Identify which cell holds the provided text, then report its [x, y] central coordinate. 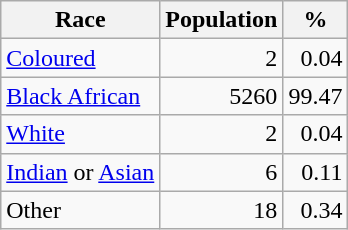
18 [222, 210]
Indian or Asian [80, 172]
Coloured [80, 58]
Population [222, 20]
5260 [222, 96]
Black African [80, 96]
0.34 [316, 210]
6 [222, 172]
99.47 [316, 96]
Race [80, 20]
% [316, 20]
Other [80, 210]
White [80, 134]
0.11 [316, 172]
